Locate the cell with the specified text and output its [X, Y] center coordinate. 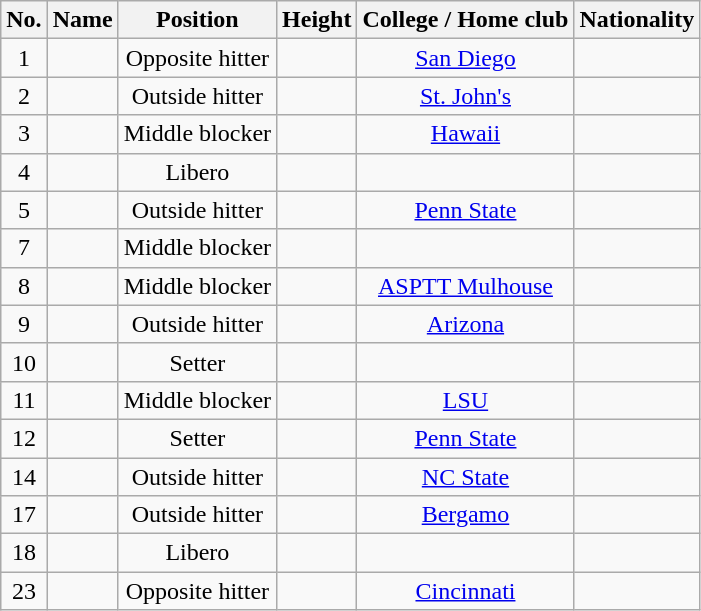
11 [24, 400]
ASPTT Mulhouse [466, 286]
14 [24, 477]
Height [317, 20]
18 [24, 553]
Cincinnati [466, 591]
LSU [466, 400]
8 [24, 286]
Nationality [637, 20]
5 [24, 210]
4 [24, 172]
3 [24, 134]
College / Home club [466, 20]
Bergamo [466, 515]
St. John's [466, 96]
12 [24, 438]
17 [24, 515]
10 [24, 362]
9 [24, 324]
NC State [466, 477]
7 [24, 248]
Arizona [466, 324]
Hawaii [466, 134]
Position [197, 20]
1 [24, 58]
No. [24, 20]
Name [82, 20]
23 [24, 591]
San Diego [466, 58]
2 [24, 96]
